Capture the cell that displays the provided text and extract its [x, y] central coordinate. 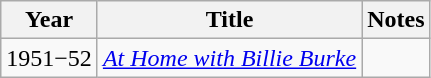
Title [229, 20]
At Home with Billie Burke [229, 58]
Notes [396, 20]
Year [50, 20]
1951−52 [50, 58]
